Provide the (x, y) coordinate of the cell's center where the given text is located.  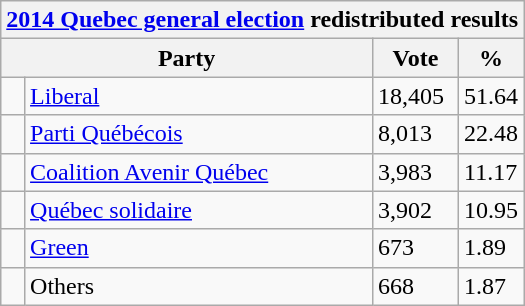
Vote (415, 58)
8,013 (415, 134)
Québec solidaire (199, 210)
1.87 (490, 286)
51.64 (490, 96)
18,405 (415, 96)
2014 Quebec general election redistributed results (262, 20)
Others (199, 286)
10.95 (490, 210)
Parti Québécois (199, 134)
22.48 (490, 134)
3,983 (415, 172)
% (490, 58)
1.89 (490, 248)
Green (199, 248)
Party (187, 58)
Coalition Avenir Québec (199, 172)
11.17 (490, 172)
Liberal (199, 96)
673 (415, 248)
3,902 (415, 210)
668 (415, 286)
